Return the (X, Y) coordinate for the center point of the cell that contains the specified text.  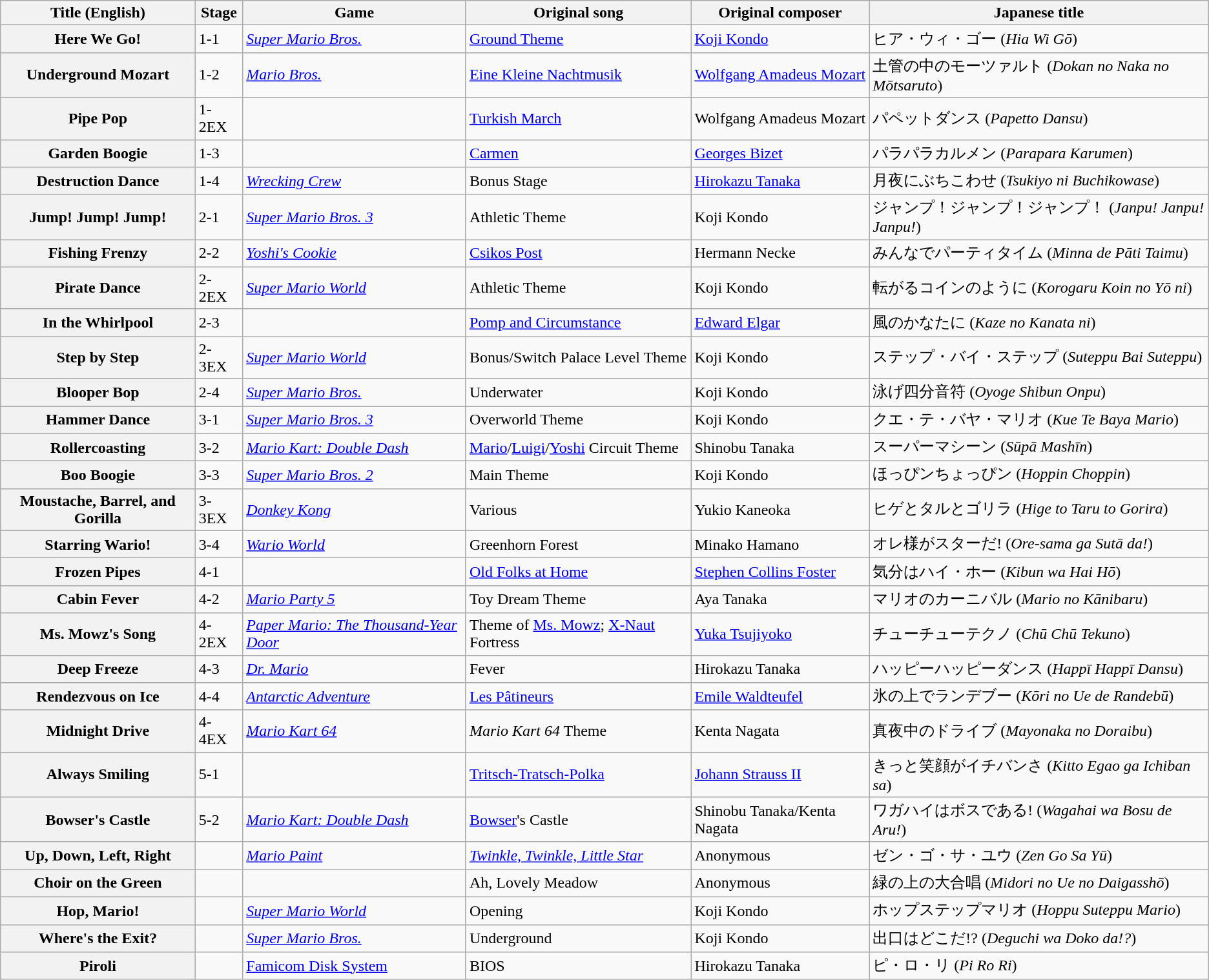
Pirate Dance (98, 288)
Rendezvous on Ice (98, 696)
オレ様がスターだ! (Ore-sama ga Sutā da!) (1039, 544)
Pipe Pop (98, 119)
Always Smiling (98, 775)
ワガハイはボスである! (Wagahai wa Bosu de Aru!) (1039, 820)
Bonus/Switch Palace Level Theme (578, 358)
チューチューテクノ (Chū Chū Tekuno) (1039, 634)
Super Mario Bros. 2 (355, 475)
Piroli (98, 966)
Ms. Mowz's Song (98, 634)
風のかなたに (Kaze no Kanata ni) (1039, 323)
Eine Kleine Nachtmusik (578, 75)
Opening (578, 911)
Georges Bizet (780, 154)
Up, Down, Left, Right (98, 855)
3-4 (219, 544)
Overworld Theme (578, 420)
1-2EX (219, 119)
Turkish March (578, 119)
Garden Boogie (98, 154)
Where's the Exit? (98, 938)
パペットダンス (Papetto Dansu) (1039, 119)
Shinobu Tanaka (780, 447)
1-3 (219, 154)
Shinobu Tanaka/Kenta Nagata (780, 820)
5-1 (219, 775)
Stephen Collins Foster (780, 572)
Japanese title (1039, 13)
泳げ四分音符 (Oyoge Shibun Onpu) (1039, 393)
Title (English) (98, 13)
Mario Kart 64 Theme (578, 731)
2-3 (219, 323)
Hop, Mario! (98, 911)
3-3EX (219, 509)
Wario World (355, 544)
Mario Paint (355, 855)
4-4 (219, 696)
Choir on the Green (98, 884)
Tritsch-Tratsch-Polka (578, 775)
5-2 (219, 820)
1-2 (219, 75)
きっと笑顔がイチバンさ (Kitto Egao ga Ichiban sa) (1039, 775)
スーパーマシーン (Sūpā Mashīn) (1039, 447)
Dr. Mario (355, 669)
Moustache, Barrel, and Gorilla (98, 509)
Destruction Dance (98, 181)
Various (578, 509)
Wrecking Crew (355, 181)
月夜にぶちこわせ (Tsukiyo ni Buchikowase) (1039, 181)
気分はハイ・ホー (Kibun wa Hai Hō) (1039, 572)
Midnight Drive (98, 731)
みんなでパーティタイム (Minna de Pāti Taimu) (1039, 253)
Stage (219, 13)
Fishing Frenzy (98, 253)
Frozen Pipes (98, 572)
ハッピーハッピーダンス (Happī Happī Dansu) (1039, 669)
Edward Elgar (780, 323)
Old Folks at Home (578, 572)
Greenhorn Forest (578, 544)
Hammer Dance (98, 420)
Cabin Fever (98, 599)
4-1 (219, 572)
ステップ・バイ・ステップ (Suteppu Bai Suteppu) (1039, 358)
Game (355, 13)
マリオのカーニバル (Mario no Kānibaru) (1039, 599)
Twinkle, Twinkle, Little Star (578, 855)
1-4 (219, 181)
Original composer (780, 13)
Kenta Nagata (780, 731)
Theme of Ms. Mowz; X-Naut Fortress (578, 634)
Carmen (578, 154)
4-2 (219, 599)
3-3 (219, 475)
Underground (578, 938)
Antarctic Adventure (355, 696)
Ah, Lovely Meadow (578, 884)
ヒゲとタルとゴリラ (Hige to Taru to Gorira) (1039, 509)
ゼン・ゴ・サ・ユウ (Zen Go Sa Yū) (1039, 855)
Yoshi's Cookie (355, 253)
Bonus Stage (578, 181)
Original song (578, 13)
Fever (578, 669)
1-1 (219, 39)
Mario Kart 64 (355, 731)
Rollercoasting (98, 447)
ジャンプ！ジャンプ！ジャンプ！ (Janpu! Janpu! Janpu!) (1039, 217)
Deep Freeze (98, 669)
Blooper Bop (98, 393)
Toy Dream Theme (578, 599)
パラパラカルメン (Parapara Karumen) (1039, 154)
Underwater (578, 393)
ヒア・ウィ・ゴー (Hia Wi Gō) (1039, 39)
転がるコインのように (Korogaru Koin no Yō ni) (1039, 288)
Johann Strauss II (780, 775)
Emile Waldteufel (780, 696)
2-3EX (219, 358)
3-1 (219, 420)
Starring Wario! (98, 544)
Ground Theme (578, 39)
Paper Mario: The Thousand-Year Door (355, 634)
Les Pâtineurs (578, 696)
Mario/Luigi/Yoshi Circuit Theme (578, 447)
4-3 (219, 669)
ホップステップマリオ (Hoppu Suteppu Mario) (1039, 911)
出口はどこだ!? (Deguchi wa Doko da!?) (1039, 938)
クエ・テ・バヤ・マリオ (Kue Te Baya Mario) (1039, 420)
Minako Hamano (780, 544)
2-2EX (219, 288)
Donkey Kong (355, 509)
Mario Bros. (355, 75)
Yuka Tsujiyoko (780, 634)
2-1 (219, 217)
Here We Go! (98, 39)
土管の中のモーツァルト (Dokan no Naka no Mōtsaruto) (1039, 75)
緑の上の大合唱 (Midori no Ue no Daigasshō) (1039, 884)
Hermann Necke (780, 253)
ほっぴンちょっぴン (Hoppin Choppin) (1039, 475)
2-4 (219, 393)
Csikos Post (578, 253)
4-4EX (219, 731)
氷の上でランデブー (Kōri no Ue de Randebū) (1039, 696)
Step by Step (98, 358)
3-2 (219, 447)
Pomp and Circumstance (578, 323)
Main Theme (578, 475)
Jump! Jump! Jump! (98, 217)
真夜中のドライブ (Mayonaka no Doraibu) (1039, 731)
Yukio Kaneoka (780, 509)
In the Whirlpool (98, 323)
Mario Party 5 (355, 599)
BIOS (578, 966)
Boo Boogie (98, 475)
Underground Mozart (98, 75)
ピ・ロ・リ (Pi Ro Ri) (1039, 966)
2-2 (219, 253)
Famicom Disk System (355, 966)
Aya Tanaka (780, 599)
4-2EX (219, 634)
